Detect which cell encompasses the target text, then output its (X, Y) center coordinate. 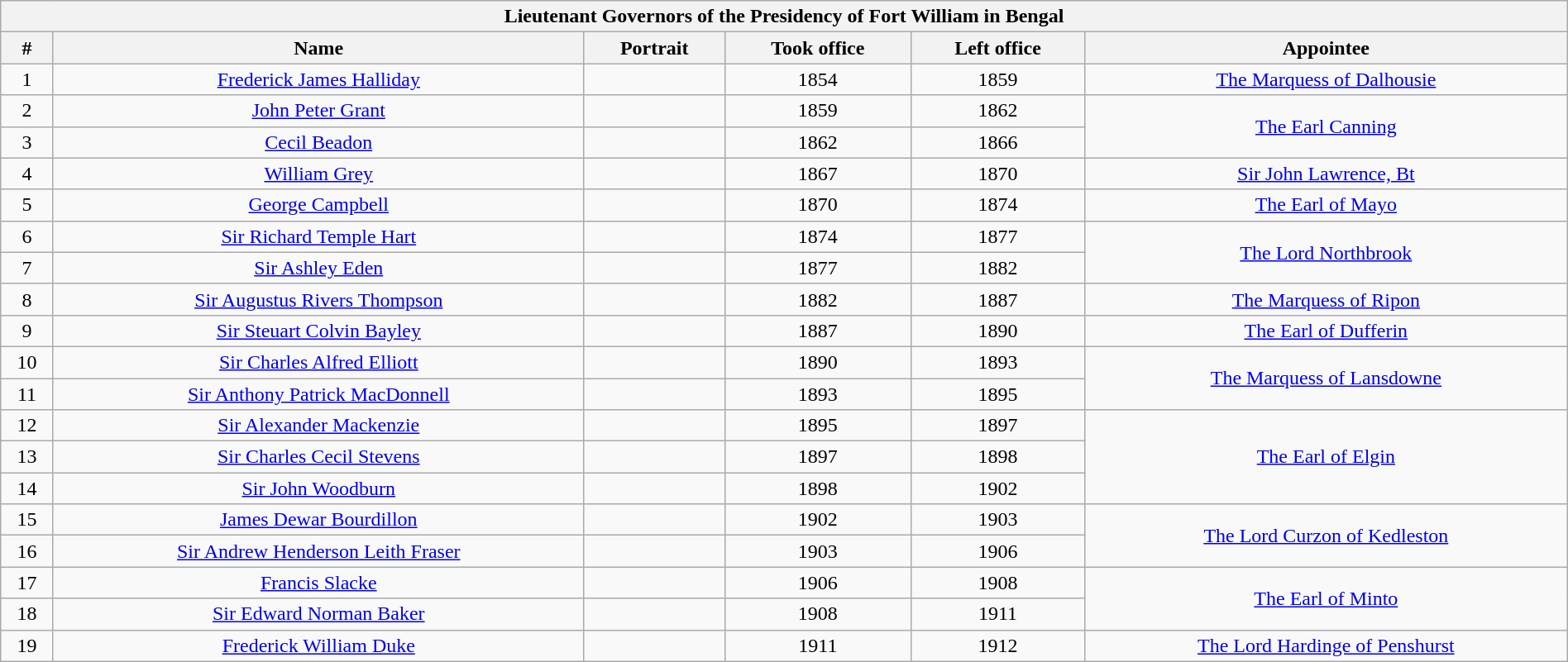
The Lord Hardinge of Penshurst (1326, 645)
# (27, 48)
17 (27, 583)
Frederick William Duke (318, 645)
8 (27, 299)
1912 (998, 645)
3 (27, 142)
2 (27, 111)
Sir Ashley Eden (318, 268)
Frederick James Halliday (318, 79)
13 (27, 457)
Sir Charles Alfred Elliott (318, 362)
The Lord Curzon of Kedleston (1326, 536)
Sir Alexander Mackenzie (318, 426)
Sir Steuart Colvin Bayley (318, 331)
4 (27, 174)
The Earl of Elgin (1326, 457)
12 (27, 426)
19 (27, 645)
The Earl Canning (1326, 126)
11 (27, 394)
Cecil Beadon (318, 142)
9 (27, 331)
16 (27, 551)
The Earl of Mayo (1326, 205)
The Marquess of Ripon (1326, 299)
1867 (817, 174)
George Campbell (318, 205)
The Earl of Dufferin (1326, 331)
The Earl of Minto (1326, 598)
1866 (998, 142)
6 (27, 236)
Sir Anthony Patrick MacDonnell (318, 394)
Sir John Lawrence, Bt (1326, 174)
Name (318, 48)
The Lord Northbrook (1326, 252)
The Marquess of Dalhousie (1326, 79)
Lieutenant Governors of the Presidency of Fort William in Bengal (784, 17)
The Marquess of Lansdowne (1326, 378)
John Peter Grant (318, 111)
William Grey (318, 174)
Sir Richard Temple Hart (318, 236)
1 (27, 79)
Sir Edward Norman Baker (318, 614)
Portrait (654, 48)
18 (27, 614)
Sir Charles Cecil Stevens (318, 457)
5 (27, 205)
10 (27, 362)
7 (27, 268)
Took office (817, 48)
Sir John Woodburn (318, 488)
Sir Andrew Henderson Leith Fraser (318, 551)
Appointee (1326, 48)
15 (27, 520)
14 (27, 488)
James Dewar Bourdillon (318, 520)
Sir Augustus Rivers Thompson (318, 299)
1854 (817, 79)
Francis Slacke (318, 583)
Left office (998, 48)
